Find where the given text appears and provide that cell's center as [X, Y] coordinate. 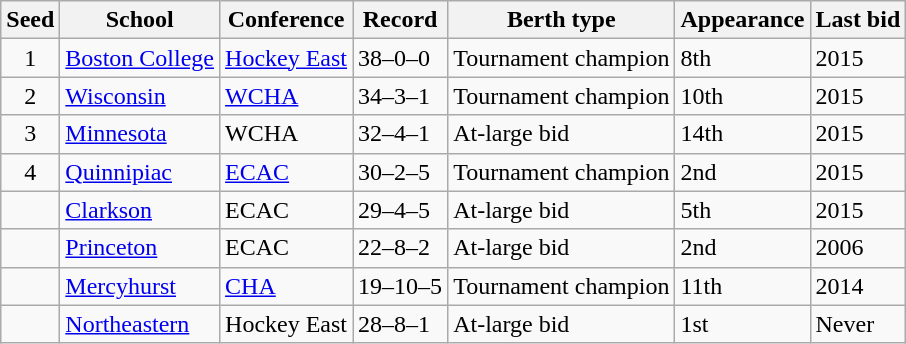
Boston College [140, 58]
Clarkson [140, 210]
Seed [30, 20]
14th [742, 134]
1st [742, 324]
5th [742, 210]
3 [30, 134]
11th [742, 286]
CHA [286, 286]
10th [742, 96]
Conference [286, 20]
22–8–2 [400, 248]
34–3–1 [400, 96]
2006 [858, 248]
Berth type [562, 20]
29–4–5 [400, 210]
Last bid [858, 20]
Appearance [742, 20]
Mercyhurst [140, 286]
2014 [858, 286]
8th [742, 58]
4 [30, 172]
38–0–0 [400, 58]
Princeton [140, 248]
19–10–5 [400, 286]
1 [30, 58]
30–2–5 [400, 172]
Wisconsin [140, 96]
Never [858, 324]
Quinnipiac [140, 172]
28–8–1 [400, 324]
32–4–1 [400, 134]
Record [400, 20]
School [140, 20]
2 [30, 96]
Minnesota [140, 134]
Northeastern [140, 324]
